Output the [X, Y] coordinate of the center of the cell containing the given text.  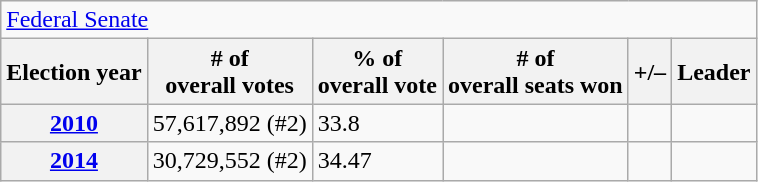
2010 [74, 123]
57,617,892 (#2) [230, 123]
% ofoverall vote [377, 72]
# ofoverall votes [230, 72]
30,729,552 (#2) [230, 161]
Election year [74, 72]
Federal Senate [378, 20]
2014 [74, 161]
+/– [650, 72]
33.8 [377, 123]
Leader [714, 72]
# ofoverall seats won [536, 72]
34.47 [377, 161]
